Return the [x, y] coordinate for the center point of the cell that contains the specified text.  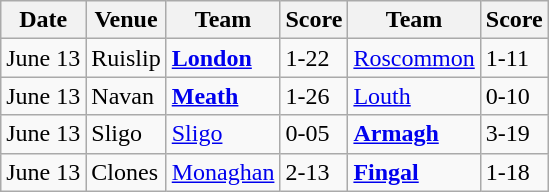
Louth [414, 96]
1-18 [514, 172]
Date [44, 20]
Ruislip [126, 58]
Venue [126, 20]
3-19 [514, 134]
Meath [223, 96]
1-11 [514, 58]
Monaghan [223, 172]
1-22 [314, 58]
0-05 [314, 134]
Navan [126, 96]
Clones [126, 172]
0-10 [514, 96]
Fingal [414, 172]
London [223, 58]
Armagh [414, 134]
Roscommon [414, 58]
2-13 [314, 172]
1-26 [314, 96]
